Search for the cell housing the specified text and yield its [X, Y] center coordinate. 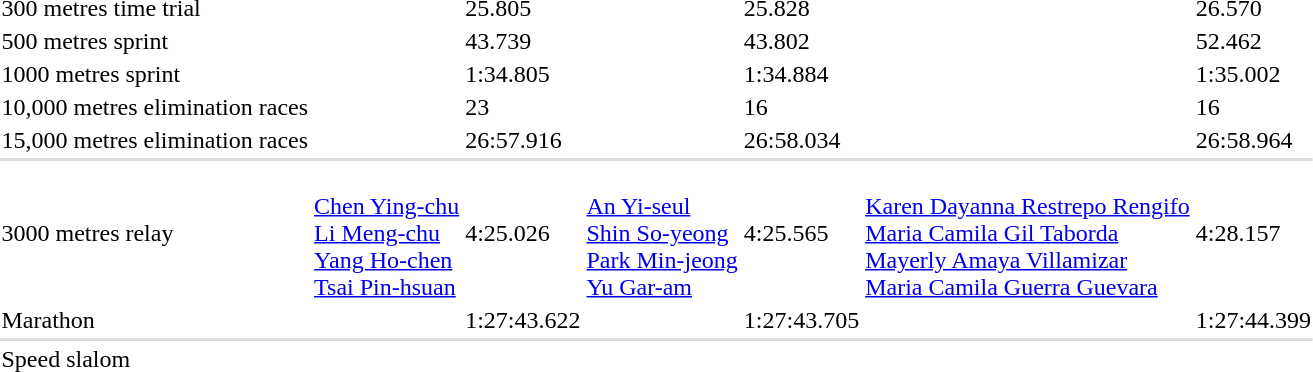
Chen Ying-chuLi Meng-chuYang Ho-chen Tsai Pin-hsuan [387, 233]
52.462 [1253, 41]
1:27:43.705 [801, 320]
4:28.157 [1253, 233]
23 [523, 107]
1000 metres sprint [155, 74]
1:35.002 [1253, 74]
1:27:43.622 [523, 320]
26:57.916 [523, 140]
43.802 [801, 41]
3000 metres relay [155, 233]
Marathon [155, 320]
1:27:44.399 [1253, 320]
26:58.034 [801, 140]
1:34.884 [801, 74]
1:34.805 [523, 74]
An Yi-seulShin So-yeongPark Min-jeongYu Gar-am [662, 233]
15,000 metres elimination races [155, 140]
10,000 metres elimination races [155, 107]
4:25.565 [801, 233]
Karen Dayanna Restrepo RengifoMaria Camila Gil TabordaMayerly Amaya VillamizarMaria Camila Guerra Guevara [1028, 233]
4:25.026 [523, 233]
500 metres sprint [155, 41]
43.739 [523, 41]
26:58.964 [1253, 140]
